Scan for the cell matching the given text and deliver its [X, Y] coordinate at center. 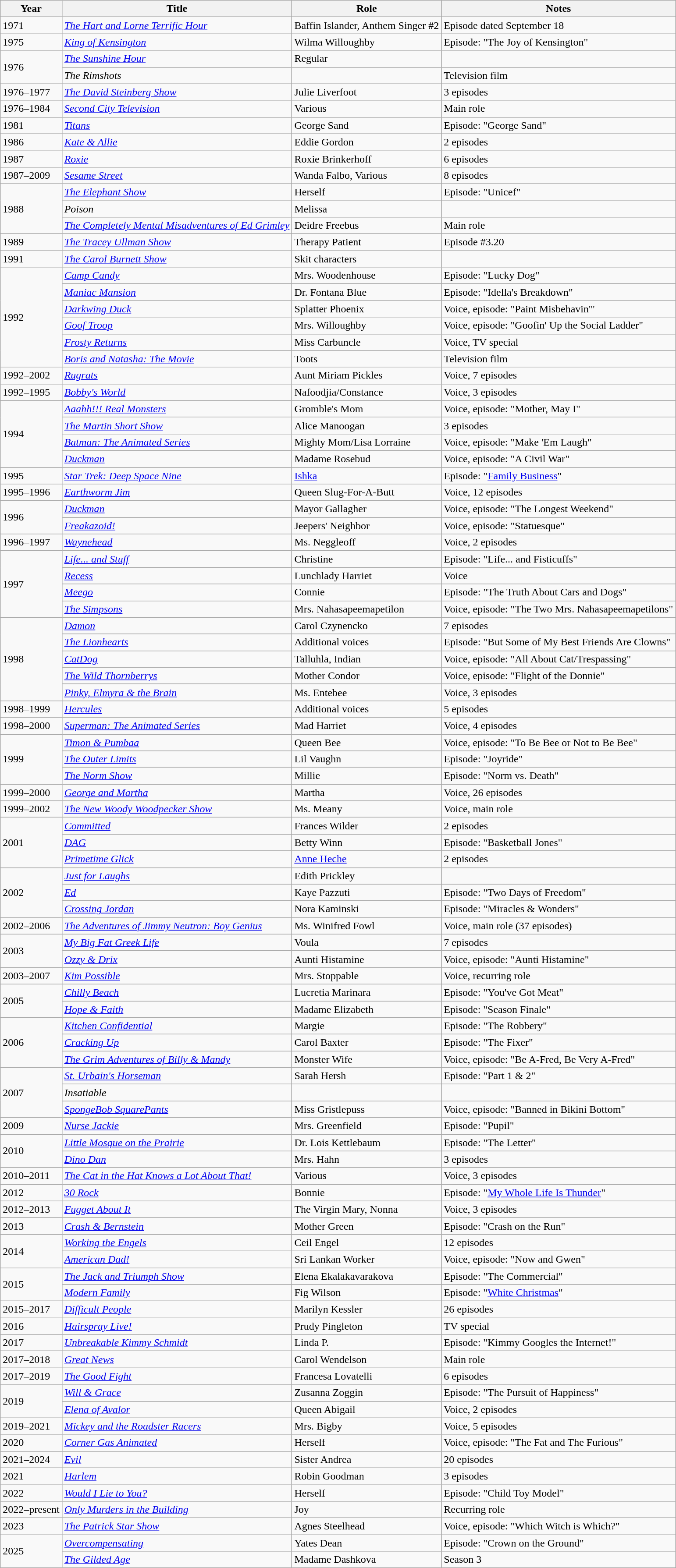
Episode: "Unicef" [559, 192]
Voice, 26 episodes [559, 793]
1997 [31, 584]
The Completely Mental Misadventures of Ed Grimley [177, 226]
Julie Liverfoot [366, 92]
Episode dated September 18 [559, 25]
Primetime Glick [177, 859]
St. Urbain's Horseman [177, 1076]
Voice, 7 episodes [559, 375]
SpongeBob SquarePants [177, 1109]
Mrs. Greenfield [366, 1126]
Eddie Gordon [366, 142]
Therapy Patient [366, 242]
The Tracey Ullman Show [177, 242]
Episode: "The Robbery" [559, 1026]
Recess [177, 576]
Corner Gas Animated [177, 1443]
1991 [31, 259]
1994 [31, 434]
Rugrats [177, 375]
Episode: "You've Got Meat" [559, 992]
Second City Television [177, 109]
Martha [366, 793]
1999 [31, 759]
Voice [559, 576]
Miss Carbuncle [366, 342]
Episode: "Joyride" [559, 759]
Unbreakable Kimmy Schmidt [177, 1343]
Fugget About It [177, 1209]
2002–2006 [31, 926]
Episode: "Kimmy Googles the Internet!" [559, 1343]
2019 [31, 1401]
Mrs. Hahn [366, 1159]
Voice, episode: "Paint Misbehavin'" [559, 309]
Voice, episode: "The Fat and The Furious" [559, 1443]
Notes [559, 9]
Baffin Islander, Anthem Singer #2 [366, 25]
Voice, episode: "Goofin' Up the Social Ladder" [559, 326]
Dino Dan [177, 1159]
Zusanna Zoggin [366, 1393]
Voice, episode: "Be A-Fred, Be Very A-Fred" [559, 1059]
Sesame Street [177, 175]
2017 [31, 1343]
Voice, episode: "Banned in Bikini Bottom" [559, 1109]
Ishka [366, 475]
Miss Gristlepuss [366, 1109]
Kate & Allie [177, 142]
Episode #3.20 [559, 242]
Role [366, 9]
Wanda Falbo, Various [366, 175]
Francesa Lovatelli [366, 1376]
Gromble's Mom [366, 409]
Committed [177, 826]
The Carol Burnett Show [177, 259]
Episode: "Idella's Breakdown" [559, 292]
Melissa [366, 209]
1989 [31, 242]
2023 [31, 1526]
Voice, TV special [559, 342]
Superman: The Animated Series [177, 726]
1987–2009 [31, 175]
Queen Abigail [366, 1409]
1987 [31, 159]
1976 [31, 67]
2010–2011 [31, 1176]
Voice, episode: "Make 'Em Laugh" [559, 442]
Regular [366, 59]
Aunti Histamine [366, 959]
George Sand [366, 125]
2002 [31, 892]
Episode: "The Joy of Kensington" [559, 42]
Working the Engels [177, 1242]
Would I Lie to You? [177, 1493]
Batman: The Animated Series [177, 442]
26 episodes [559, 1310]
2006 [31, 1043]
Jeepers' Neighbor [366, 526]
The Hart and Lorne Terrific Hour [177, 25]
Episode: "Part 1 & 2" [559, 1076]
My Big Fat Greek Life [177, 942]
Deidre Freebus [366, 226]
Elena Ekalakavarakova [366, 1276]
Wilma Willoughby [366, 42]
TV special [559, 1326]
The Adventures of Jimmy Neutron: Boy Genius [177, 926]
Meego [177, 592]
Toots [366, 359]
1992–1995 [31, 392]
Carol Czynencko [366, 626]
Voice, episode: "Statuesque" [559, 526]
Skit characters [366, 259]
Queen Slug-For-A-Butt [366, 492]
Waynehead [177, 542]
Splatter Phoenix [366, 309]
The Cat in the Hat Knows a Lot About That! [177, 1176]
1998 [31, 659]
1996–1997 [31, 542]
Joy [366, 1509]
Episode: "The Truth About Cars and Dogs" [559, 592]
Episode: "Child Toy Model" [559, 1493]
2019–2021 [31, 1426]
Roxie [177, 159]
Betty Winn [366, 842]
Episode: "My Whole Life Is Thunder" [559, 1193]
1998–2000 [31, 726]
2021 [31, 1476]
Title [177, 9]
2017–2018 [31, 1359]
1992–2002 [31, 375]
Voice, main role [559, 809]
Mrs. Bigby [366, 1426]
Freakazoid! [177, 526]
Mother Condor [366, 676]
Roxie Brinkerhoff [366, 159]
1998–1999 [31, 709]
Pinky, Elmyra & the Brain [177, 692]
Monster Wife [366, 1059]
Yates Dean [366, 1543]
Voice, 5 episodes [559, 1426]
Voice, episode: "Now and Gwen" [559, 1259]
Episode: "Life... and Fisticuffs" [559, 559]
Episode: "Miracles & Wonders" [559, 909]
Episode: "The Commercial" [559, 1276]
Mayor Gallagher [366, 509]
Evil [177, 1459]
2015–2017 [31, 1310]
Sarah Hersh [366, 1076]
Episode: "Lucky Dog" [559, 276]
Linda P. [366, 1343]
Mrs. Nahasapeemapetilon [366, 609]
Prudy Pingleton [366, 1326]
Aaahh!!! Real Monsters [177, 409]
Mother Green [366, 1226]
Little Mosque on the Prairie [177, 1143]
Lunchlady Harriet [366, 576]
2016 [31, 1326]
Christine [366, 559]
Voice, episode: "To Be Bee or Not to Be Bee" [559, 743]
2001 [31, 842]
Marilyn Kessler [366, 1310]
Nafoodjia/Constance [366, 392]
Alice Manoogan [366, 425]
12 episodes [559, 1242]
2020 [31, 1443]
2025 [31, 1551]
1995 [31, 475]
Fig Wilson [366, 1293]
Voice, episode: "A Civil War" [559, 459]
Episode: "The Letter" [559, 1143]
Elena of Avalor [177, 1409]
Bobby's World [177, 392]
Ed [177, 892]
20 episodes [559, 1459]
Mrs. Woodenhouse [366, 276]
2022 [31, 1493]
Bonnie [366, 1193]
The Martin Short Show [177, 425]
1999–2000 [31, 793]
Nora Kaminski [366, 909]
2021–2024 [31, 1459]
Timon & Pumbaa [177, 743]
DAG [177, 842]
Year [31, 9]
The Patrick Star Show [177, 1526]
Frosty Returns [177, 342]
Voice, episode: "All About Cat/Trespassing" [559, 659]
Poison [177, 209]
Lil Vaughn [366, 759]
Overcompensating [177, 1543]
Voice, main role (37 episodes) [559, 926]
Episode: "Crash on the Run" [559, 1226]
Star Trek: Deep Space Nine [177, 475]
Agnes Steelhead [366, 1526]
Ms. Meany [366, 809]
Episode: "George Sand" [559, 125]
Episode: "Crown on the Ground" [559, 1543]
Crash & Bernstein [177, 1226]
CatDog [177, 659]
1992 [31, 317]
Carol Baxter [366, 1043]
The Gilded Age [177, 1560]
Voice, episode: "The Longest Weekend" [559, 509]
Mad Harriet [366, 726]
The Simpsons [177, 609]
1981 [31, 125]
Camp Candy [177, 276]
Ozzy & Drix [177, 959]
Earthworm Jim [177, 492]
Life... and Stuff [177, 559]
Aunt Miriam Pickles [366, 375]
Madame Rosebud [366, 459]
Episode: "Pupil" [559, 1126]
Voice, episode: "Mother, May I" [559, 409]
Ms. Neggleoff [366, 542]
Mrs. Willoughby [366, 326]
Darkwing Duck [177, 309]
Kitchen Confidential [177, 1026]
Ms. Entebee [366, 692]
American Dad! [177, 1259]
Will & Grace [177, 1393]
Connie [366, 592]
Dr. Lois Kettlebaum [366, 1143]
The Rimshots [177, 75]
Lucretia Marinara [366, 992]
Episode: "Norm vs. Death" [559, 776]
Hercules [177, 709]
1976–1977 [31, 92]
Queen Bee [366, 743]
Hope & Faith [177, 1009]
Great News [177, 1359]
1995–1996 [31, 492]
2012 [31, 1193]
Margie [366, 1026]
King of Kensington [177, 42]
2022–present [31, 1509]
Madame Elizabeth [366, 1009]
Only Murders in the Building [177, 1509]
Carol Wendelson [366, 1359]
Chilly Beach [177, 992]
Boris and Natasha: The Movie [177, 359]
2013 [31, 1226]
Voice, episode: "Aunti Histamine" [559, 959]
Goof Troop [177, 326]
Crossing Jordan [177, 909]
Mrs. Stoppable [366, 976]
The Good Fight [177, 1376]
Dr. Fontana Blue [366, 292]
1999–2002 [31, 809]
Ms. Winifred Fowl [366, 926]
Voice, 4 episodes [559, 726]
Maniac Mansion [177, 292]
Episode: "Family Business" [559, 475]
Voice, episode: "Which Witch is Which?" [559, 1526]
Insatiable [177, 1093]
The David Steinberg Show [177, 92]
Talluhla, Indian [366, 659]
Episode: "The Fixer" [559, 1043]
Episode: "The Pursuit of Happiness" [559, 1393]
2007 [31, 1093]
The Norm Show [177, 776]
Ceil Engel [366, 1242]
Voice, episode: "Flight of the Donnie" [559, 676]
1986 [31, 142]
Just for Laughs [177, 876]
Damon [177, 626]
Recurring role [559, 1509]
Voula [366, 942]
Mighty Mom/Lisa Lorraine [366, 442]
2017–2019 [31, 1376]
2005 [31, 1001]
8 episodes [559, 175]
1975 [31, 42]
The Sunshine Hour [177, 59]
1971 [31, 25]
2015 [31, 1285]
Hairspray Live! [177, 1326]
5 episodes [559, 709]
The Outer Limits [177, 759]
Titans [177, 125]
Episode: "But Some of My Best Friends Are Clowns" [559, 642]
Nurse Jackie [177, 1126]
Episode: "Basketball Jones" [559, 842]
30 Rock [177, 1193]
Edith Prickley [366, 876]
Mickey and the Roadster Racers [177, 1426]
Harlem [177, 1476]
Frances Wilder [366, 826]
Sri Lankan Worker [366, 1259]
Voice, episode: "The Two Mrs. Nahasapeemapetilons" [559, 609]
The Grim Adventures of Billy & Mandy [177, 1059]
Voice, recurring role [559, 976]
The Elephant Show [177, 192]
2012–2013 [31, 1209]
Robin Goodman [366, 1476]
2010 [31, 1151]
The Virgin Mary, Nonna [366, 1209]
Cracking Up [177, 1043]
Voice, 12 episodes [559, 492]
Sister Andrea [366, 1459]
Anne Heche [366, 859]
The Jack and Triumph Show [177, 1276]
Modern Family [177, 1293]
1976–1984 [31, 109]
2003–2007 [31, 976]
Episode: "Season Finale" [559, 1009]
George and Martha [177, 793]
Difficult People [177, 1310]
Episode: "Two Days of Freedom" [559, 892]
The Wild Thornberrys [177, 676]
1988 [31, 209]
Episode: "White Christmas" [559, 1293]
The Lionhearts [177, 642]
1996 [31, 517]
2014 [31, 1251]
Season 3 [559, 1560]
2003 [31, 951]
Kaye Pazzuti [366, 892]
Madame Dashkova [366, 1560]
2009 [31, 1126]
Millie [366, 776]
Kim Possible [177, 976]
The New Woody Woodpecker Show [177, 809]
